Find where the given text appears and provide that cell's center as (X, Y) coordinate. 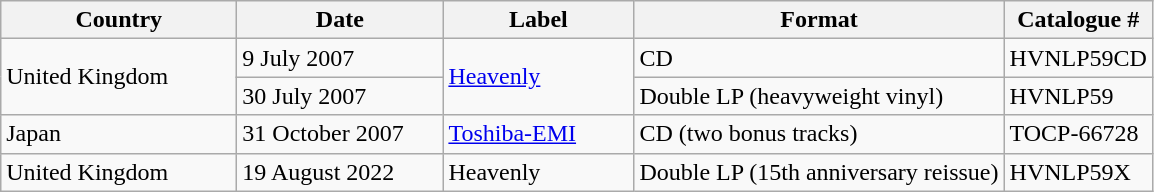
HVNLP59 (1078, 96)
Japan (119, 134)
HVNLP59X (1078, 172)
Country (119, 20)
31 October 2007 (340, 134)
Double LP (15th anniversary reissue) (819, 172)
Toshiba-EMI (538, 134)
CD (two bonus tracks) (819, 134)
HVNLP59CD (1078, 58)
Double LP (heavyweight vinyl) (819, 96)
Label (538, 20)
CD (819, 58)
TOCP-66728 (1078, 134)
30 July 2007 (340, 96)
Date (340, 20)
Format (819, 20)
9 July 2007 (340, 58)
Catalogue # (1078, 20)
19 August 2022 (340, 172)
